Locate the cell with the specified text and output its (x, y) center coordinate. 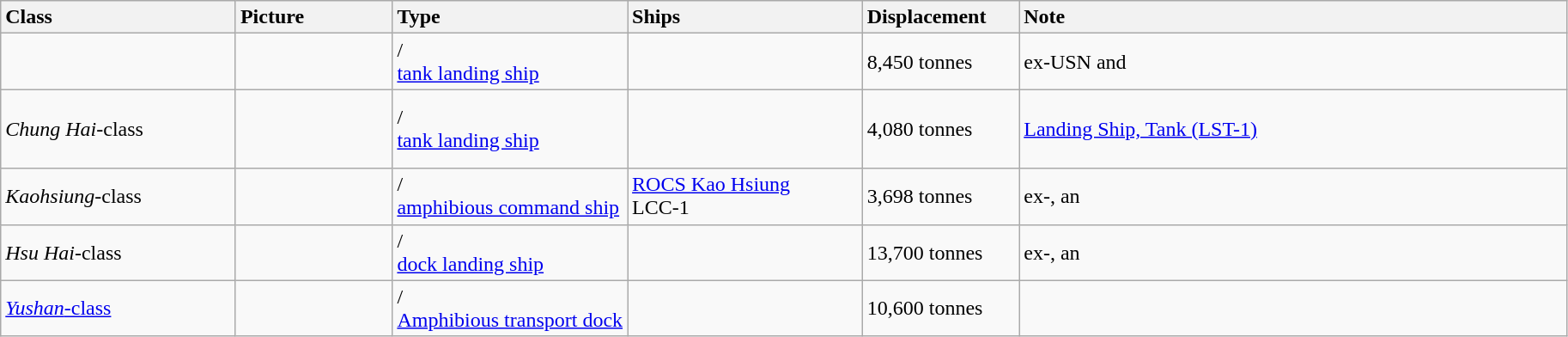
Chung Hai-class (119, 129)
8,450 tonnes (940, 62)
13,700 tonnes (940, 253)
Hsu Hai-class (119, 253)
10,600 tonnes (940, 308)
ex-USN and (1293, 62)
Type (510, 17)
/ dock landing ship (510, 253)
/ Amphibious transport dock (510, 308)
Landing Ship, Tank (LST-1) (1293, 129)
Displacement (940, 17)
Kaohsiung-class (119, 196)
Class (119, 17)
/ amphibious command ship (510, 196)
Ships (745, 17)
Yushan-class (119, 308)
Note (1293, 17)
Picture (313, 17)
ROCS Kao Hsiung LCC-1 (745, 196)
4,080 tonnes (940, 129)
3,698 tonnes (940, 196)
